Output the [x, y] coordinate of the center of the cell containing the given text.  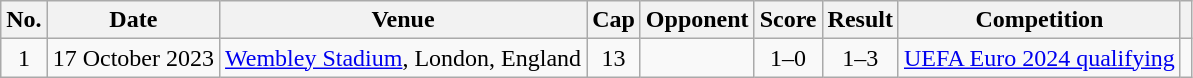
Venue [404, 20]
Opponent [697, 20]
17 October 2023 [133, 58]
Result [860, 20]
1–0 [788, 58]
1–3 [860, 58]
Date [133, 20]
13 [614, 58]
UEFA Euro 2024 qualifying [1039, 58]
No. [24, 20]
Cap [614, 20]
Wembley Stadium, London, England [404, 58]
1 [24, 58]
Score [788, 20]
Competition [1039, 20]
